Determine the (x, y) coordinate at the center of the cell enclosing the given text.  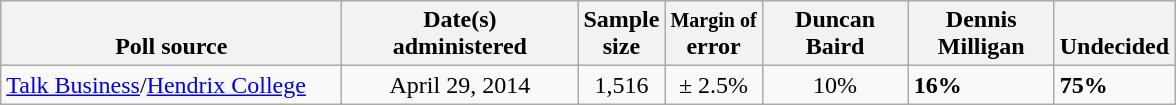
75% (1114, 85)
Undecided (1114, 34)
Talk Business/Hendrix College (172, 85)
April 29, 2014 (460, 85)
Margin oferror (714, 34)
± 2.5% (714, 85)
1,516 (622, 85)
Date(s)administered (460, 34)
DuncanBaird (835, 34)
Samplesize (622, 34)
DennisMilligan (981, 34)
16% (981, 85)
Poll source (172, 34)
10% (835, 85)
